For the text-containing cell, return its midpoint in [X, Y] coordinate format. 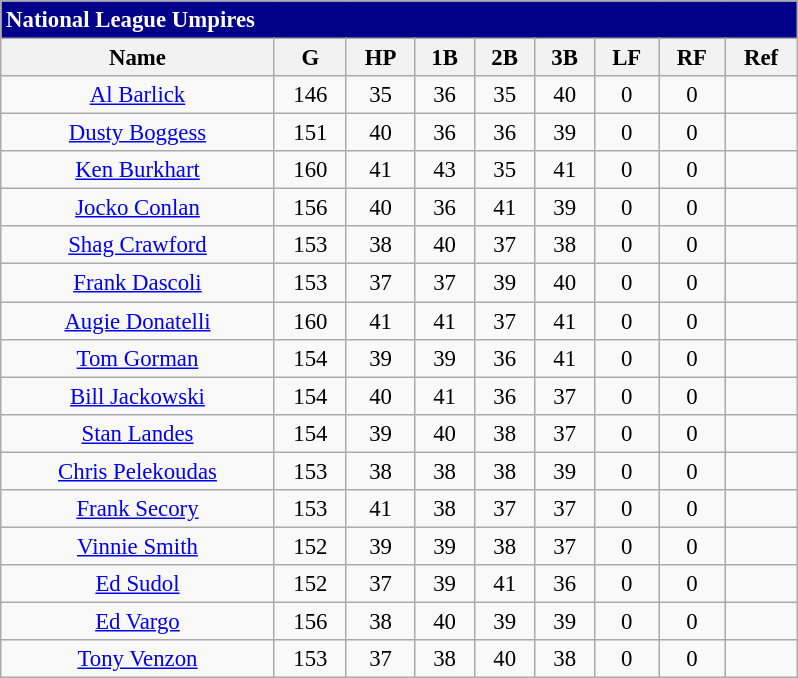
HP [380, 57]
Frank Secory [138, 508]
1B [445, 57]
RF [692, 57]
Tony Venzon [138, 659]
Shag Crawford [138, 245]
Dusty Boggess [138, 133]
Chris Pelekoudas [138, 471]
151 [310, 133]
G [310, 57]
LF [627, 57]
Tom Gorman [138, 358]
Bill Jackowski [138, 396]
Frank Dascoli [138, 283]
43 [445, 170]
Vinnie Smith [138, 546]
Stan Landes [138, 433]
Ed Sudol [138, 584]
Jocko Conlan [138, 208]
Ref [761, 57]
Ed Vargo [138, 621]
Al Barlick [138, 95]
146 [310, 95]
2B [505, 57]
National League Umpires [399, 20]
Augie Donatelli [138, 321]
Ken Burkhart [138, 170]
3B [565, 57]
Name [138, 57]
